Determine the [x, y] coordinate at the center of the cell enclosing the given text.  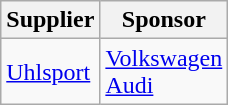
Uhlsport [50, 72]
Sponsor [164, 20]
Volkswagen Audi [164, 72]
Supplier [50, 20]
